Locate the cell with the specified text and output its (x, y) center coordinate. 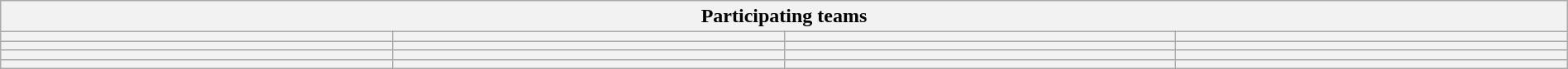
Participating teams (784, 16)
